Capture the cell that displays the provided text and extract its (X, Y) central coordinate. 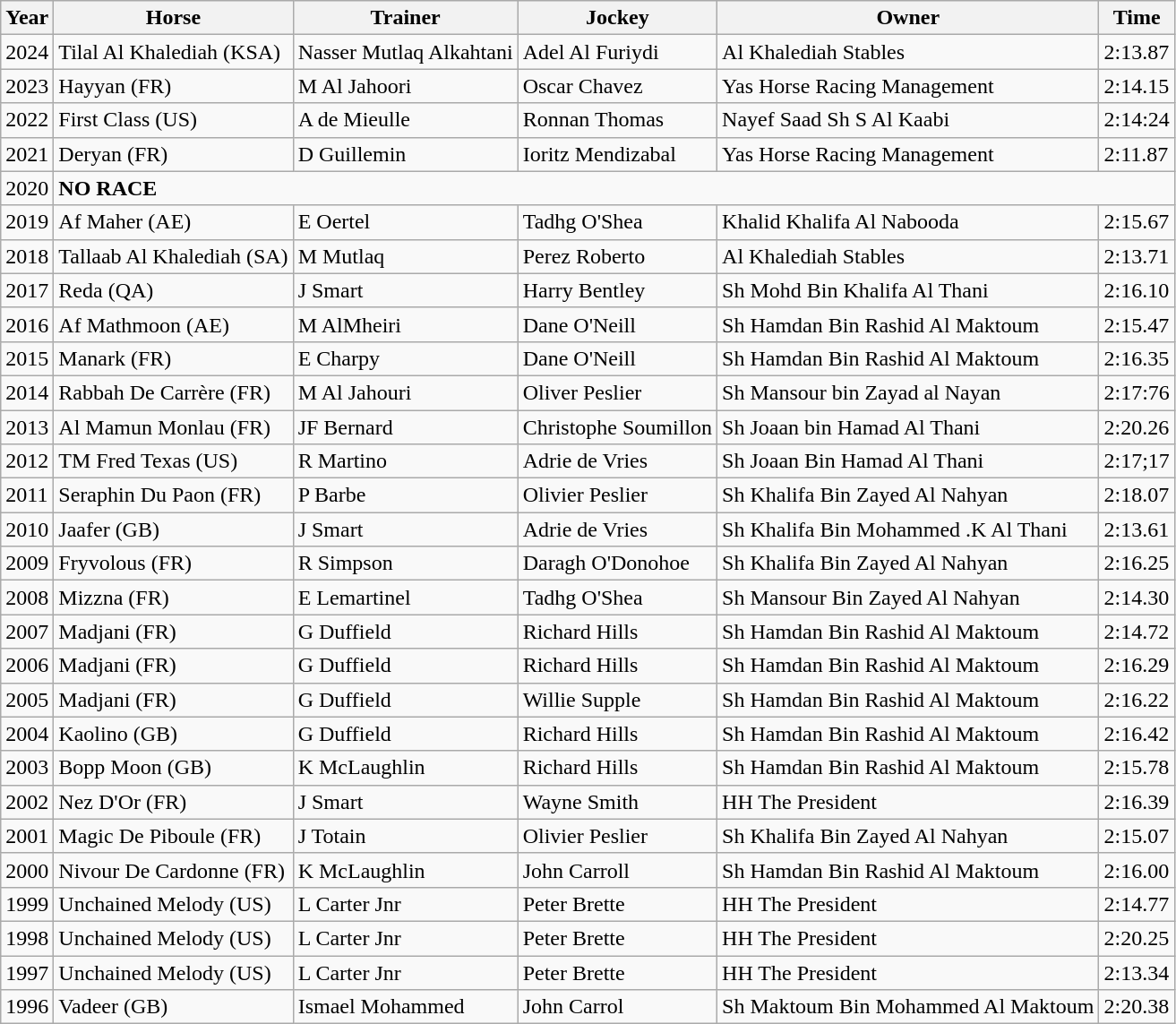
Sh Maktoum Bin Mohammed Al Maktoum (908, 1007)
Manark (FR) (174, 358)
P Barbe (405, 495)
Hayyan (FR) (174, 86)
John Carrol (617, 1007)
E Lemartinel (405, 598)
Sh Mansour Bin Zayed Al Nahyan (908, 598)
2013 (27, 427)
2006 (27, 666)
2:17:76 (1137, 392)
2:14.15 (1137, 86)
Magic De Piboule (FR) (174, 836)
2:14.30 (1137, 598)
Nasser Mutlaq Alkahtani (405, 52)
1997 (27, 972)
2023 (27, 86)
Khalid Khalifa Al Nabooda (908, 222)
2:16.35 (1137, 358)
2004 (27, 734)
Owner (908, 18)
2:15.78 (1137, 768)
Deryan (FR) (174, 154)
Sh Mohd Bin Khalifa Al Thani (908, 290)
2016 (27, 324)
A de Mieulle (405, 120)
Vadeer (GB) (174, 1007)
2019 (27, 222)
Sh Khalifa Bin Mohammed .K Al Thani (908, 529)
2012 (27, 461)
Oliver Peslier (617, 392)
2:16.39 (1137, 802)
Mizzna (FR) (174, 598)
2:13.71 (1137, 256)
2:15.07 (1137, 836)
2:16.10 (1137, 290)
John Carroll (617, 870)
Kaolino (GB) (174, 734)
2021 (27, 154)
2:16.00 (1137, 870)
Sh Joaan Bin Hamad Al Thani (908, 461)
Sh Joaan bin Hamad Al Thani (908, 427)
2:13.87 (1137, 52)
D Guillemin (405, 154)
2017 (27, 290)
Nez D'Or (FR) (174, 802)
2:14:24 (1137, 120)
Jaafer (GB) (174, 529)
2001 (27, 836)
1999 (27, 904)
2011 (27, 495)
Ioritz Mendizabal (617, 154)
2:18.07 (1137, 495)
2022 (27, 120)
First Class (US) (174, 120)
Tallaab Al Khalediah (SA) (174, 256)
Nayef Saad Sh S Al Kaabi (908, 120)
2:15.67 (1137, 222)
TM Fred Texas (US) (174, 461)
2:16.29 (1137, 666)
E Charpy (405, 358)
1998 (27, 938)
Jockey (617, 18)
Seraphin Du Paon (FR) (174, 495)
Fryvolous (FR) (174, 564)
Af Maher (AE) (174, 222)
Horse (174, 18)
2:17;17 (1137, 461)
Trainer (405, 18)
2:16.22 (1137, 700)
2:20.26 (1137, 427)
NO RACE (614, 188)
2:20.25 (1137, 938)
R Martino (405, 461)
Time (1137, 18)
2:14.77 (1137, 904)
2005 (27, 700)
2003 (27, 768)
2020 (27, 188)
Ronnan Thomas (617, 120)
E Oertel (405, 222)
Oscar Chavez (617, 86)
M Al Jahoori (405, 86)
Af Mathmoon (AE) (174, 324)
Tilal Al Khalediah (KSA) (174, 52)
2:15.47 (1137, 324)
Ismael Mohammed (405, 1007)
2014 (27, 392)
Sh Mansour bin Zayad al Nayan (908, 392)
Daragh O'Donohoe (617, 564)
Nivour De Cardonne (FR) (174, 870)
Adel Al Furiydi (617, 52)
2:11.87 (1137, 154)
M Mutlaq (405, 256)
Reda (QA) (174, 290)
2010 (27, 529)
2002 (27, 802)
2:16.42 (1137, 734)
2018 (27, 256)
2009 (27, 564)
Wayne Smith (617, 802)
Rabbah De Carrère (FR) (174, 392)
2:13.34 (1137, 972)
Christophe Soumillon (617, 427)
Willie Supple (617, 700)
1996 (27, 1007)
R Simpson (405, 564)
2:14.72 (1137, 632)
J Totain (405, 836)
JF Bernard (405, 427)
Harry Bentley (617, 290)
2008 (27, 598)
M AlMheiri (405, 324)
2024 (27, 52)
2000 (27, 870)
2:20.38 (1137, 1007)
2007 (27, 632)
2:16.25 (1137, 564)
Perez Roberto (617, 256)
M Al Jahouri (405, 392)
2:13.61 (1137, 529)
Bopp Moon (GB) (174, 768)
2015 (27, 358)
Year (27, 18)
Al Mamun Monlau (FR) (174, 427)
